For the text-containing cell, return its midpoint in [x, y] coordinate format. 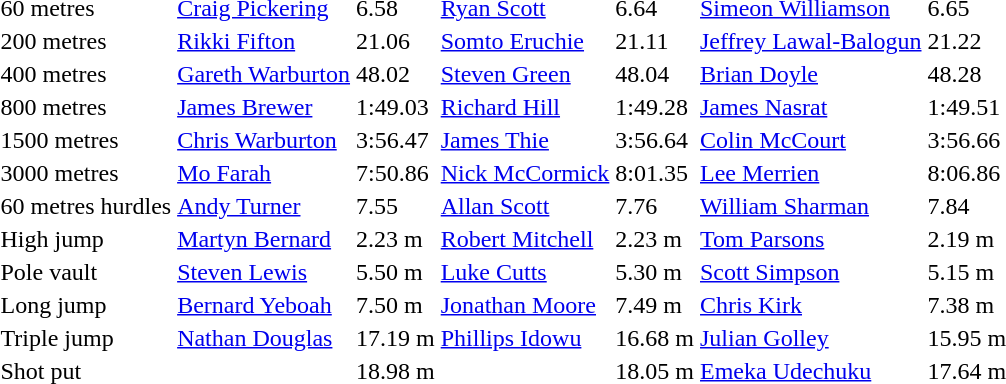
Martyn Bernard [264, 239]
Scott Simpson [811, 272]
Somto Eruchie [525, 41]
21.06 [396, 41]
Jonathan Moore [525, 305]
Colin McCourt [811, 140]
Brian Doyle [811, 74]
7.76 [655, 206]
8:01.35 [655, 173]
5.30 m [655, 272]
Jeffrey Lawal-Balogun [811, 41]
Chris Kirk [811, 305]
Tom Parsons [811, 239]
Chris Warburton [264, 140]
Gareth Warburton [264, 74]
Allan Scott [525, 206]
21.11 [655, 41]
Nick McCormick [525, 173]
Luke Cutts [525, 272]
Nathan Douglas [264, 338]
James Brewer [264, 107]
Steven Green [525, 74]
3:56.47 [396, 140]
James Thie [525, 140]
1:49.03 [396, 107]
Lee Merrien [811, 173]
Andy Turner [264, 206]
48.02 [396, 74]
Robert Mitchell [525, 239]
7.50 m [396, 305]
Julian Golley [811, 338]
7:50.86 [396, 173]
17.19 m [396, 338]
James Nasrat [811, 107]
16.68 m [655, 338]
7.49 m [655, 305]
William Sharman [811, 206]
Bernard Yeboah [264, 305]
Rikki Fifton [264, 41]
3:56.64 [655, 140]
5.50 m [396, 272]
48.04 [655, 74]
Steven Lewis [264, 272]
7.55 [396, 206]
Phillips Idowu [525, 338]
Mo Farah [264, 173]
Richard Hill [525, 107]
1:49.28 [655, 107]
